Return the (x, y) coordinate for the center point of the cell that contains the specified text.  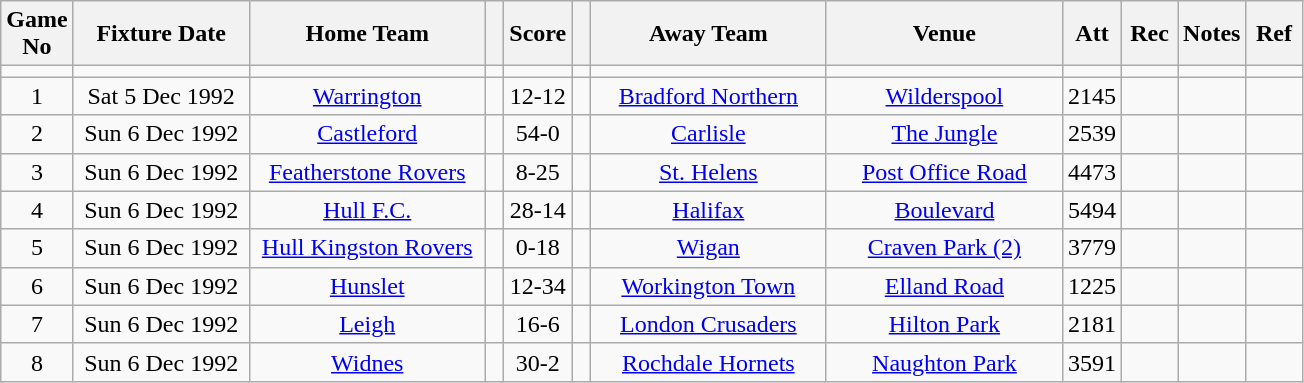
Boulevard (944, 210)
Ref (1274, 34)
Rochdale Hornets (708, 362)
Craven Park (2) (944, 248)
The Jungle (944, 134)
Naughton Park (944, 362)
Hilton Park (944, 324)
5 (37, 248)
12-34 (538, 286)
Castleford (367, 134)
London Crusaders (708, 324)
Fixture Date (161, 34)
3591 (1092, 362)
Home Team (367, 34)
Warrington (367, 96)
1225 (1092, 286)
2 (37, 134)
Carlisle (708, 134)
7 (37, 324)
Elland Road (944, 286)
4473 (1092, 172)
Hull Kingston Rovers (367, 248)
Hull F.C. (367, 210)
Post Office Road (944, 172)
2539 (1092, 134)
Score (538, 34)
2145 (1092, 96)
5494 (1092, 210)
3779 (1092, 248)
30-2 (538, 362)
8-25 (538, 172)
4 (37, 210)
0-18 (538, 248)
28-14 (538, 210)
Hunslet (367, 286)
St. Helens (708, 172)
Halifax (708, 210)
3 (37, 172)
Notes (1212, 34)
Wigan (708, 248)
Sat 5 Dec 1992 (161, 96)
Rec (1150, 34)
Game No (37, 34)
8 (37, 362)
Att (1092, 34)
Leigh (367, 324)
Featherstone Rovers (367, 172)
Away Team (708, 34)
2181 (1092, 324)
Widnes (367, 362)
Wilderspool (944, 96)
16-6 (538, 324)
6 (37, 286)
1 (37, 96)
Bradford Northern (708, 96)
12-12 (538, 96)
Venue (944, 34)
Workington Town (708, 286)
54-0 (538, 134)
